Extract the [X, Y] coordinate from the center of the cell holding the provided text.  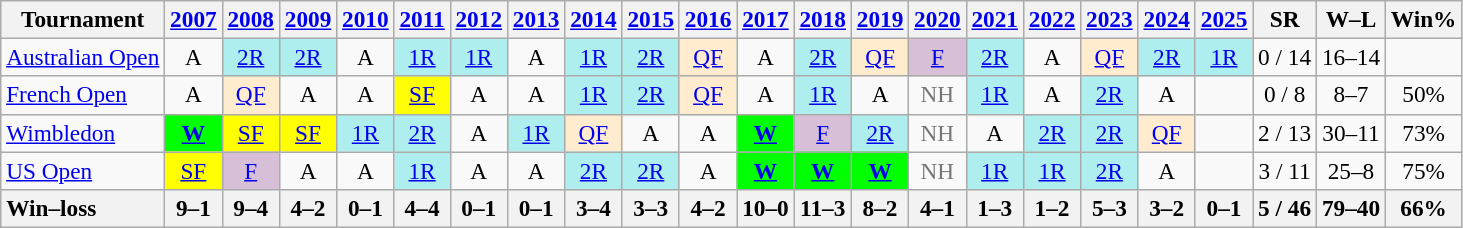
10–0 [766, 208]
0 / 8 [1285, 95]
3 / 11 [1285, 170]
2007 [194, 19]
9–4 [250, 208]
2025 [1224, 19]
French Open [83, 95]
16–14 [1350, 57]
2009 [308, 19]
2017 [766, 19]
2016 [708, 19]
4–4 [422, 208]
66% [1423, 208]
2014 [594, 19]
3–3 [650, 208]
3–4 [594, 208]
75% [1423, 170]
SR [1285, 19]
2013 [536, 19]
5–3 [1110, 208]
1–2 [1052, 208]
8–7 [1350, 95]
2021 [994, 19]
2015 [650, 19]
Win–loss [83, 208]
2010 [366, 19]
2008 [250, 19]
2019 [880, 19]
Win% [1423, 19]
1–3 [994, 208]
30–11 [1350, 133]
2024 [1166, 19]
2018 [822, 19]
11–3 [822, 208]
W–L [1350, 19]
2 / 13 [1285, 133]
8–2 [880, 208]
79–40 [1350, 208]
Australian Open [83, 57]
2022 [1052, 19]
0 / 14 [1285, 57]
2012 [478, 19]
Wimbledon [83, 133]
2020 [938, 19]
25–8 [1350, 170]
5 / 46 [1285, 208]
3–2 [1166, 208]
50% [1423, 95]
2023 [1110, 19]
US Open [83, 170]
73% [1423, 133]
2011 [422, 19]
Tournament [83, 19]
9–1 [194, 208]
4–1 [938, 208]
